Capture the cell that displays the provided text and extract its (X, Y) central coordinate. 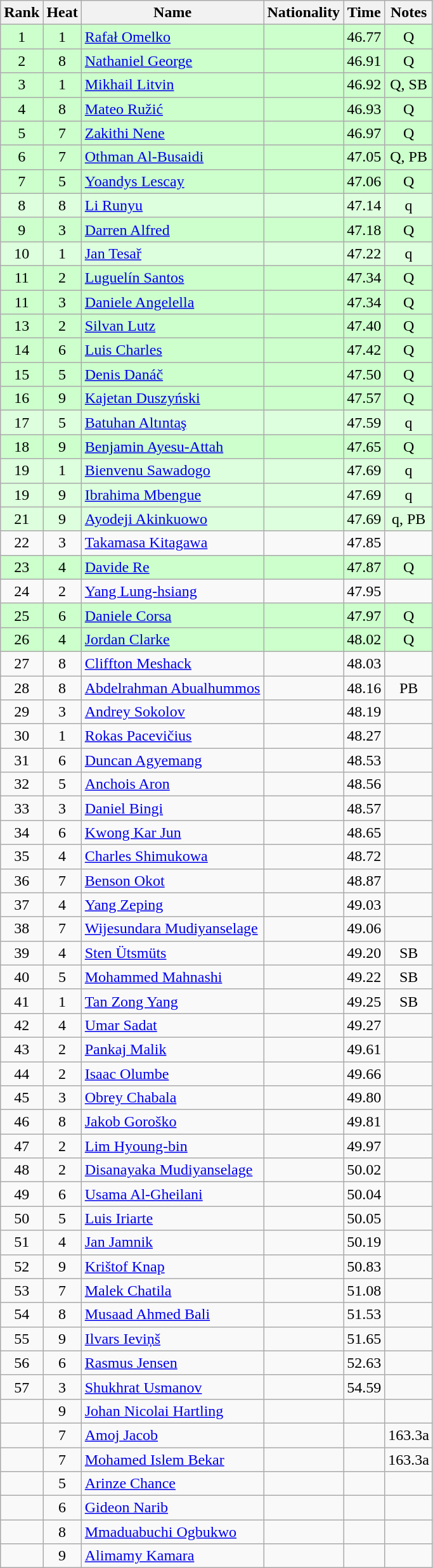
Benjamin Ayesu-Attah (172, 447)
48.87 (364, 881)
15 (22, 374)
Tan Zong Yang (172, 1001)
Benson Okot (172, 881)
Arinze Chance (172, 1484)
Nathaniel George (172, 61)
50.05 (364, 1218)
Malek Chatila (172, 1291)
Notes (409, 13)
PB (409, 687)
Mmaduabuchi Ogbukwo (172, 1532)
27 (22, 663)
48.56 (364, 784)
49.61 (364, 1049)
47.40 (364, 326)
40 (22, 977)
Daniel Bingi (172, 808)
41 (22, 1001)
Lim Hyoung-bin (172, 1146)
49.81 (364, 1122)
49.25 (364, 1001)
Disanayaka Mudiyanselage (172, 1170)
50.19 (364, 1242)
32 (22, 784)
56 (22, 1363)
Jan Tesař (172, 253)
Rafał Omelko (172, 37)
48.72 (364, 857)
51.65 (364, 1339)
Mateo Ružić (172, 109)
47 (22, 1146)
57 (22, 1387)
33 (22, 808)
34 (22, 832)
Duncan Agyemang (172, 760)
Jakob Goroško (172, 1122)
Amoj Jacob (172, 1435)
45 (22, 1098)
49.27 (364, 1025)
30 (22, 736)
47.06 (364, 181)
Wijesundara Mudiyanselage (172, 929)
44 (22, 1074)
26 (22, 639)
Yang Lung-hsiang (172, 591)
Gideon Narib (172, 1508)
46.77 (364, 37)
Nationality (304, 13)
36 (22, 881)
46.97 (364, 133)
51.53 (364, 1315)
Umar Sadat (172, 1025)
Luis Iriarte (172, 1218)
42 (22, 1025)
47.18 (364, 229)
50.02 (364, 1170)
Krištof Knap (172, 1266)
13 (22, 326)
48.27 (364, 736)
31 (22, 760)
47.05 (364, 157)
Heat (62, 13)
Sten Ütsmüts (172, 953)
18 (22, 447)
54.59 (364, 1387)
49 (22, 1194)
Johan Nicolai Hartling (172, 1411)
53 (22, 1291)
25 (22, 615)
48.53 (364, 760)
22 (22, 543)
49.22 (364, 977)
17 (22, 423)
47.42 (364, 350)
50 (22, 1218)
q, PB (409, 519)
Musaad Ahmed Bali (172, 1315)
Anchois Aron (172, 784)
Time (364, 13)
Luis Charles (172, 350)
24 (22, 591)
50.83 (364, 1266)
51 (22, 1242)
28 (22, 687)
29 (22, 712)
47.65 (364, 447)
47.87 (364, 567)
35 (22, 857)
54 (22, 1315)
48.65 (364, 832)
Usama Al-Gheilani (172, 1194)
46.93 (364, 109)
47.14 (364, 205)
49.06 (364, 929)
47.22 (364, 253)
37 (22, 905)
Jan Jamnik (172, 1242)
48.16 (364, 687)
Takamasa Kitagawa (172, 543)
Jordan Clarke (172, 639)
48 (22, 1170)
47.59 (364, 423)
Cliffton Meshack (172, 663)
48.19 (364, 712)
Rasmus Jensen (172, 1363)
Kajetan Duszyński (172, 398)
Abdelrahman Abualhummos (172, 687)
49.03 (364, 905)
46.92 (364, 85)
Yoandys Lescay (172, 181)
39 (22, 953)
Batuhan Altıntaş (172, 423)
50.04 (364, 1194)
Daniele Corsa (172, 615)
Obrey Chabala (172, 1098)
23 (22, 567)
21 (22, 519)
Yang Zeping (172, 905)
47.50 (364, 374)
Darren Alfred (172, 229)
47.95 (364, 591)
46 (22, 1122)
Zakithi Nene (172, 133)
49.80 (364, 1098)
Bienvenu Sawadogo (172, 471)
51.08 (364, 1291)
Mohammed Mahnashi (172, 977)
Li Runyu (172, 205)
Ibrahima Mbengue (172, 495)
Luguelín Santos (172, 277)
49.97 (364, 1146)
Q, SB (409, 85)
Shukhrat Usmanov (172, 1387)
Daniele Angelella (172, 302)
Charles Shimukowa (172, 857)
Davide Re (172, 567)
Ayodeji Akinkuowo (172, 519)
38 (22, 929)
Q, PB (409, 157)
47.57 (364, 398)
Name (172, 13)
16 (22, 398)
Rokas Pacevičius (172, 736)
Ilvars Ieviņš (172, 1339)
Othman Al-Busaidi (172, 157)
48.57 (364, 808)
Kwong Kar Jun (172, 832)
49.66 (364, 1074)
48.02 (364, 639)
Pankaj Malik (172, 1049)
Alimamy Kamara (172, 1556)
48.03 (364, 663)
52 (22, 1266)
14 (22, 350)
Silvan Lutz (172, 326)
Isaac Olumbe (172, 1074)
47.85 (364, 543)
Rank (22, 13)
Mikhail Litvin (172, 85)
Andrey Sokolov (172, 712)
47.97 (364, 615)
10 (22, 253)
55 (22, 1339)
49.20 (364, 953)
46.91 (364, 61)
Denis Danáč (172, 374)
52.63 (364, 1363)
Mohamed Islem Bekar (172, 1459)
43 (22, 1049)
